Output the [x, y] coordinate of the center of the cell containing the given text.  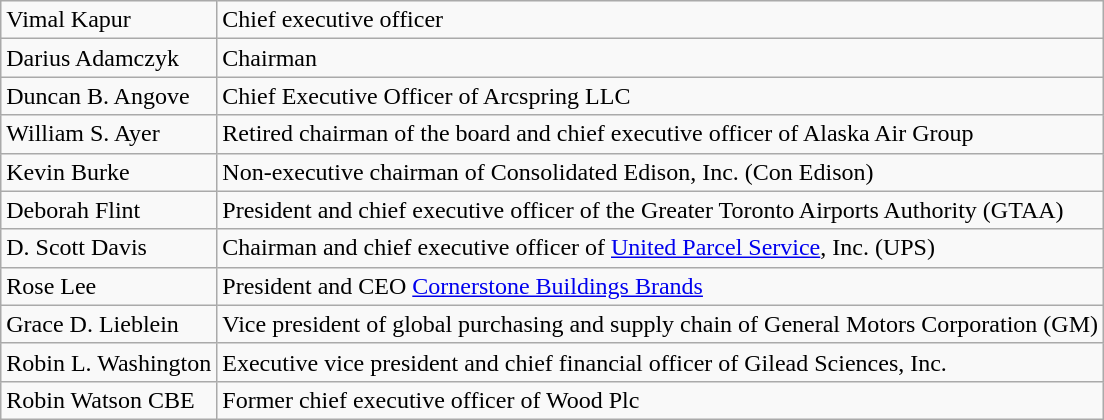
Robin Watson CBE [109, 400]
Kevin Burke [109, 172]
Chief Executive Officer of Arcspring LLC [660, 96]
Darius Adamczyk [109, 58]
Former chief executive officer of Wood Plc [660, 400]
Vimal Kapur [109, 20]
Deborah Flint [109, 210]
Grace D. Lieblein [109, 324]
President and chief executive officer of the Greater Toronto Airports Authority (GTAA) [660, 210]
Retired chairman of the board and chief executive officer of Alaska Air Group [660, 134]
Rose Lee [109, 286]
D. Scott Davis [109, 248]
William S. Ayer [109, 134]
Robin L. Washington [109, 362]
Duncan B. Angove [109, 96]
Chief executive officer [660, 20]
Chairman and chief executive officer of United Parcel Service, Inc. (UPS) [660, 248]
President and CEO Cornerstone Buildings Brands [660, 286]
Vice president of global purchasing and supply chain of General Motors Corporation (GM) [660, 324]
Executive vice president and chief financial officer of Gilead Sciences, Inc. [660, 362]
Non-executive chairman of Consolidated Edison, Inc. (Con Edison) [660, 172]
Chairman [660, 58]
